Pinpoint the cell where the given text exists, returning its (x, y) midpoint coordinate. 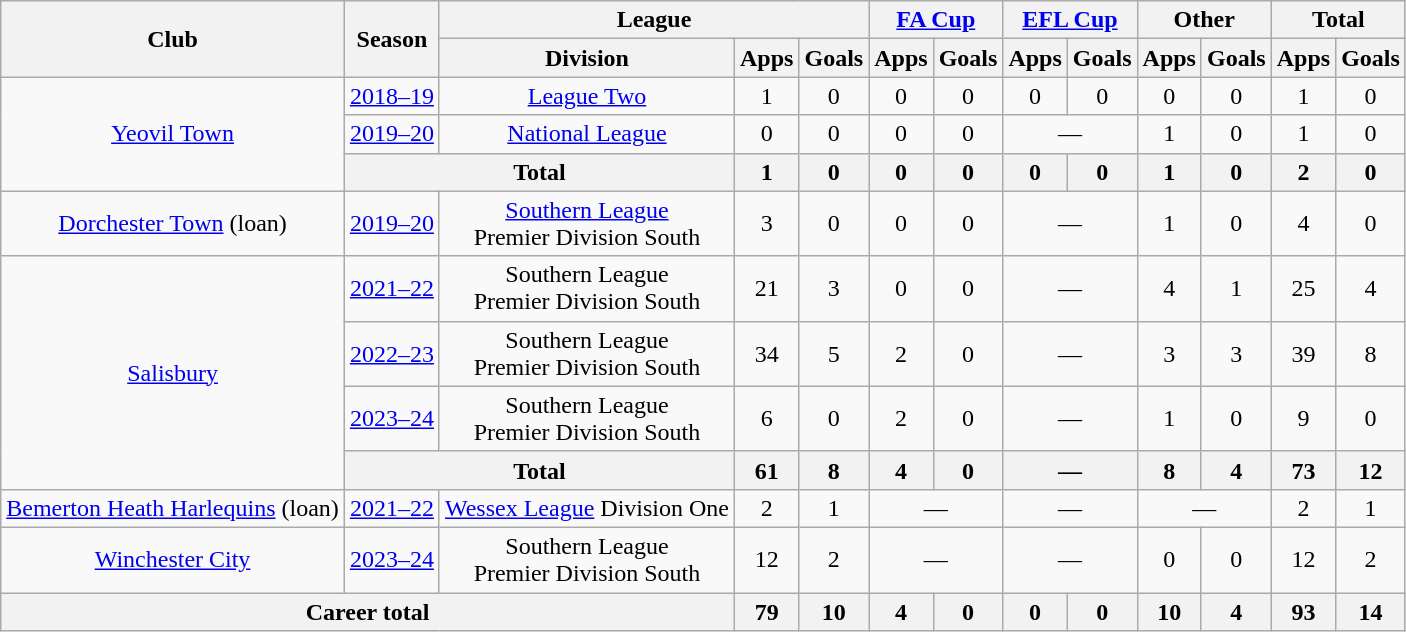
Yeovil Town (173, 134)
League (654, 20)
61 (767, 470)
2022–23 (392, 354)
34 (767, 354)
79 (767, 611)
73 (1303, 470)
21 (767, 288)
5 (834, 354)
Division (586, 58)
2018–19 (392, 96)
Bemerton Heath Harlequins (loan) (173, 508)
FA Cup (936, 20)
National League (586, 134)
Salisbury (173, 372)
Other (1204, 20)
Dorchester Town (loan) (173, 224)
Winchester City (173, 560)
25 (1303, 288)
6 (767, 418)
Wessex League Division One (586, 508)
Career total (368, 611)
League Two (586, 96)
Season (392, 39)
9 (1303, 418)
39 (1303, 354)
EFL Cup (1070, 20)
Club (173, 39)
93 (1303, 611)
14 (1371, 611)
